Output the (X, Y) coordinate of the center of the cell containing the given text.  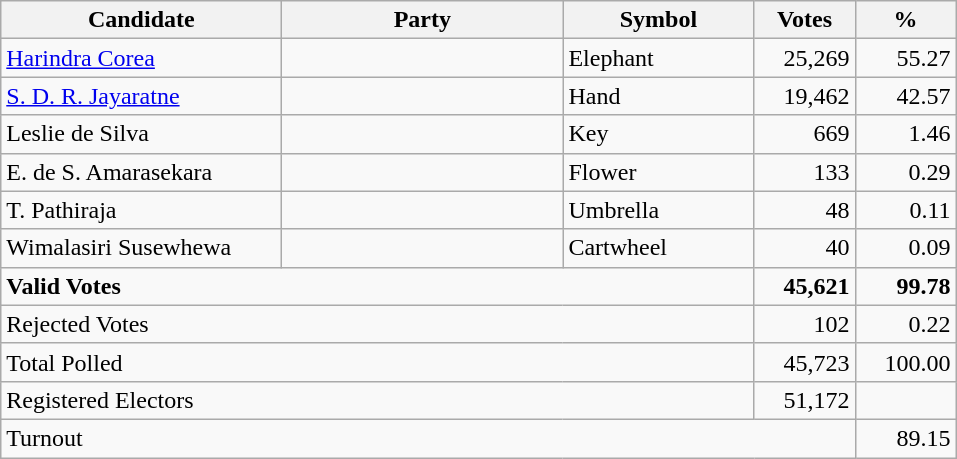
45,723 (804, 362)
669 (804, 134)
% (906, 20)
Umbrella (658, 210)
133 (804, 172)
19,462 (804, 96)
S. D. R. Jayaratne (142, 96)
42.57 (906, 96)
Rejected Votes (378, 324)
Registered Electors (378, 400)
100.00 (906, 362)
25,269 (804, 58)
Turnout (428, 438)
102 (804, 324)
Hand (658, 96)
Wimalasiri Susewhewa (142, 248)
89.15 (906, 438)
55.27 (906, 58)
40 (804, 248)
51,172 (804, 400)
0.22 (906, 324)
Harindra Corea (142, 58)
Cartwheel (658, 248)
Valid Votes (378, 286)
Key (658, 134)
0.11 (906, 210)
Votes (804, 20)
E. de S. Amarasekara (142, 172)
Elephant (658, 58)
Flower (658, 172)
0.29 (906, 172)
Party (422, 20)
1.46 (906, 134)
Candidate (142, 20)
0.09 (906, 248)
Total Polled (378, 362)
Leslie de Silva (142, 134)
48 (804, 210)
45,621 (804, 286)
99.78 (906, 286)
T. Pathiraja (142, 210)
Symbol (658, 20)
